Output the [X, Y] coordinate of the center of the cell containing the given text.  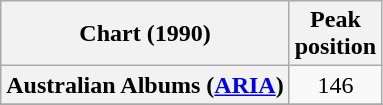
Chart (1990) [145, 34]
146 [335, 85]
Australian Albums (ARIA) [145, 85]
Peakposition [335, 34]
